From the cell containing the given text, extract its center point as (X, Y) coordinate. 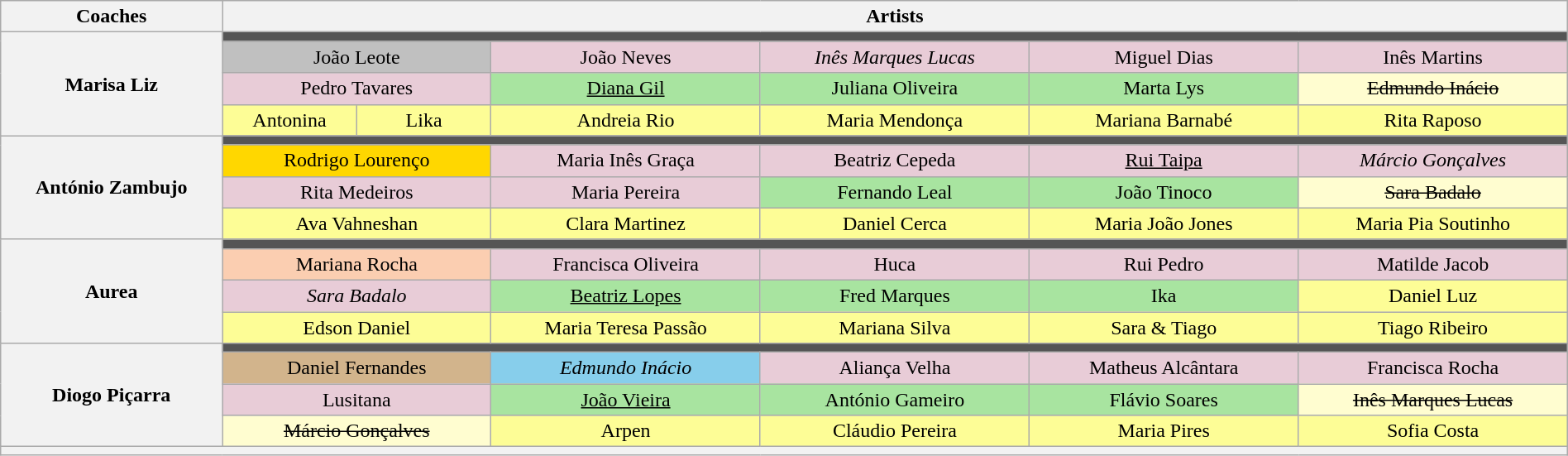
Tiago Ribeiro (1432, 327)
Rita Raposo (1432, 120)
Sara & Tiago (1164, 327)
João Tinoco (1164, 192)
Maria Mendonça (895, 120)
João Leote (357, 57)
Arpen (625, 431)
Coaches (112, 17)
Fernando Leal (895, 192)
Mariana Silva (895, 327)
Diogo Piçarra (112, 396)
Maria João Jones (1164, 223)
Daniel Cerca (895, 223)
Antonina (289, 120)
Juliana Oliveira (895, 89)
António Gameiro (895, 400)
Mariana Barnabé (1164, 120)
Mariana Rocha (357, 264)
Marisa Liz (112, 84)
Huca (895, 264)
Sofia Costa (1432, 431)
Aliança Velha (895, 368)
Ika (1164, 295)
Diana Gil (625, 89)
António Zambujo (112, 187)
Daniel Fernandes (357, 368)
Maria Inês Graça (625, 161)
Rodrigo Lourenço (357, 161)
Pedro Tavares (357, 89)
Maria Teresa Passão (625, 327)
Rita Medeiros (357, 192)
Lusitana (357, 400)
Aurea (112, 291)
Artists (895, 17)
Clara Martinez (625, 223)
Rui Taipa (1164, 161)
Inês Martins (1432, 57)
Francisca Rocha (1432, 368)
João Neves (625, 57)
Matheus Alcântara (1164, 368)
Edson Daniel (357, 327)
Cláudio Pereira (895, 431)
Francisca Oliveira (625, 264)
Beatriz Cepeda (895, 161)
Rui Pedro (1164, 264)
Beatriz Lopes (625, 295)
Miguel Dias (1164, 57)
Ava Vahneshan (357, 223)
Matilde Jacob (1432, 264)
Maria Pires (1164, 431)
Maria Pereira (625, 192)
Marta Lys (1164, 89)
Fred Marques (895, 295)
Maria Pia Soutinho (1432, 223)
Lika (423, 120)
Daniel Luz (1432, 295)
Flávio Soares (1164, 400)
João Vieira (625, 400)
Andreia Rio (625, 120)
